Output the [x, y] coordinate of the center of the cell containing the given text.  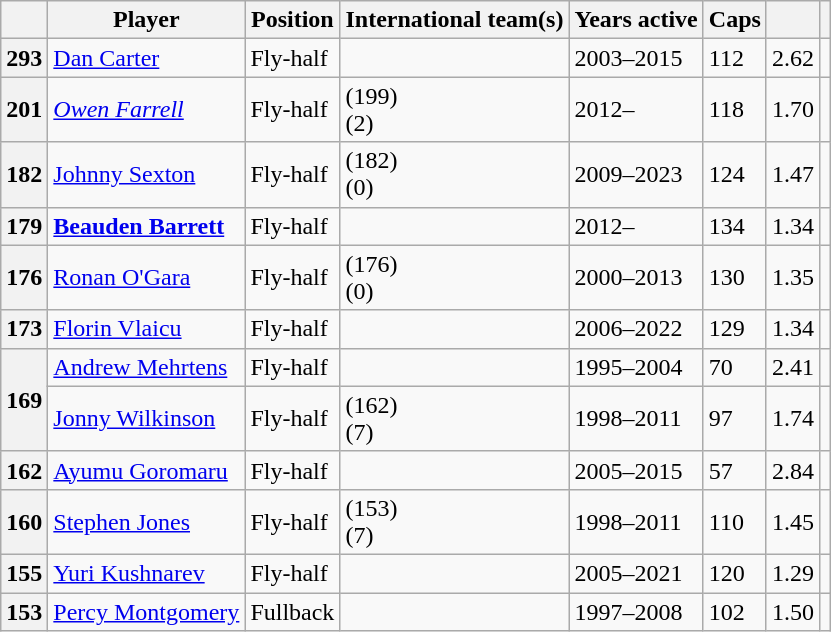
(176) (0) [454, 278]
Andrew Mehrtens [146, 367]
1.70 [792, 110]
1995–2004 [636, 367]
Ayumu Goromaru [146, 470]
173 [24, 329]
2.84 [792, 470]
Florin Vlaicu [146, 329]
2006–2022 [636, 329]
169 [24, 400]
Owen Farrell [146, 110]
134 [734, 226]
112 [734, 58]
130 [734, 278]
70 [734, 367]
155 [24, 573]
182 [24, 174]
2.41 [792, 367]
129 [734, 329]
176 [24, 278]
2005–2021 [636, 573]
2000–2013 [636, 278]
1997–2008 [636, 611]
179 [24, 226]
Jonny Wilkinson [146, 418]
1.50 [792, 611]
118 [734, 110]
Fullback [292, 611]
(199) (2) [454, 110]
International team(s) [454, 20]
Caps [734, 20]
110 [734, 522]
1.47 [792, 174]
Johnny Sexton [146, 174]
(182) (0) [454, 174]
Yuri Kushnarev [146, 573]
160 [24, 522]
2009–2023 [636, 174]
(153) (7) [454, 522]
1.35 [792, 278]
293 [24, 58]
2.62 [792, 58]
Years active [636, 20]
Stephen Jones [146, 522]
1.45 [792, 522]
Ronan O'Gara [146, 278]
Dan Carter [146, 58]
(162) (7) [454, 418]
1.74 [792, 418]
Percy Montgomery [146, 611]
97 [734, 418]
57 [734, 470]
1.29 [792, 573]
120 [734, 573]
Player [146, 20]
102 [734, 611]
153 [24, 611]
2003–2015 [636, 58]
162 [24, 470]
124 [734, 174]
201 [24, 110]
Beauden Barrett [146, 226]
Position [292, 20]
2005–2015 [636, 470]
